Locate the cell with the specified text and output its (x, y) center coordinate. 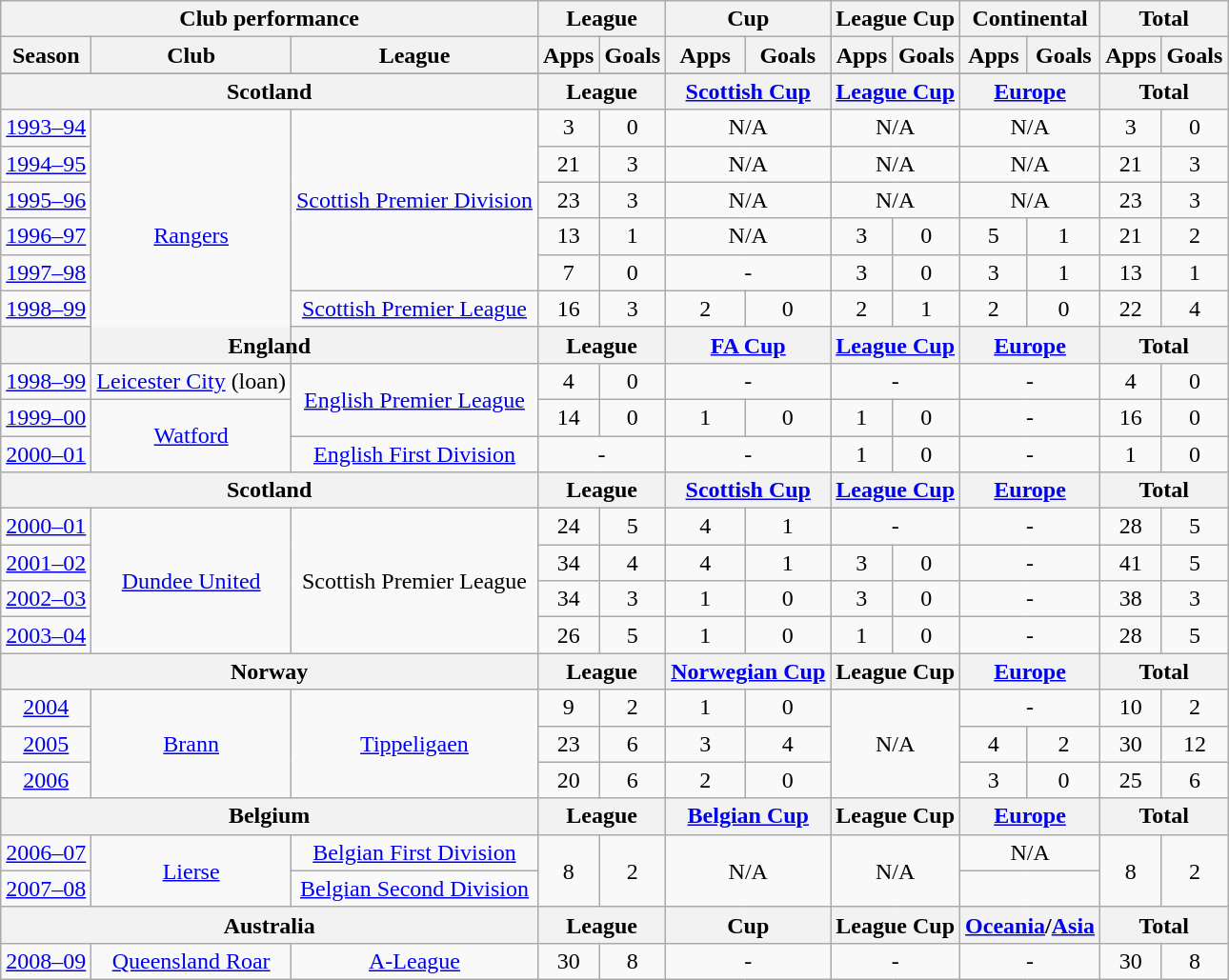
English Premier League (413, 399)
10 (1131, 708)
English First Division (413, 454)
1999–00 (46, 417)
Club (191, 55)
2007–08 (46, 889)
FA Cup (749, 345)
1994–95 (46, 164)
7 (569, 272)
Rangers (191, 236)
Oceania/Asia (1031, 925)
22 (1131, 309)
Belgian First Division (413, 852)
Dundee United (191, 581)
2006 (46, 780)
38 (1131, 599)
A-League (413, 961)
2002–03 (46, 599)
Norway (270, 671)
Club performance (270, 19)
41 (1131, 563)
Norwegian Cup (749, 671)
1996–97 (46, 236)
Season (46, 55)
9 (569, 708)
24 (569, 527)
Continental (1031, 19)
Australia (270, 925)
Scottish Premier Division (413, 200)
Belgian Cup (749, 816)
Brann (191, 744)
Belgium (270, 816)
26 (569, 635)
20 (569, 780)
2001–02 (46, 563)
12 (1195, 744)
2003–04 (46, 635)
25 (1131, 780)
2004 (46, 708)
Watford (191, 435)
Tippeligaen (413, 744)
1993–94 (46, 128)
2006–07 (46, 852)
14 (569, 417)
Leicester City (loan) (191, 381)
2008–09 (46, 961)
England (270, 345)
1997–98 (46, 272)
Lierse (191, 870)
Belgian Second Division (413, 889)
1995–96 (46, 200)
Queensland Roar (191, 961)
2005 (46, 744)
